Find where the given text appears and provide that cell's center as [X, Y] coordinate. 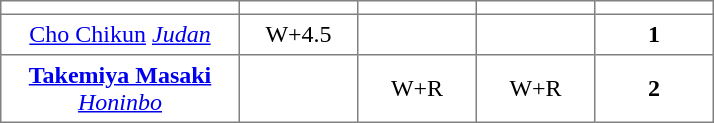
2 [654, 89]
Takemiya Masaki Honinbo [120, 89]
Cho Chikun Judan [120, 34]
W+4.5 [298, 34]
1 [654, 34]
